Determine the [x, y] coordinate at the center of the cell enclosing the given text.  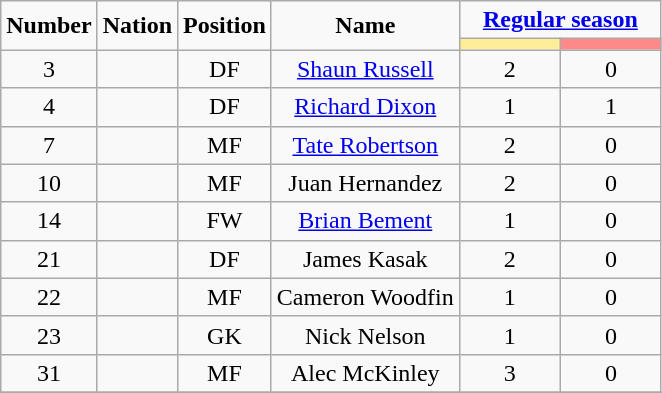
Tate Robertson [365, 145]
23 [49, 335]
Nick Nelson [365, 335]
22 [49, 297]
Shaun Russell [365, 69]
Cameron Woodfin [365, 297]
Name [365, 26]
Regular season [560, 20]
Nation [137, 26]
Brian Bement [365, 221]
Alec McKinley [365, 373]
Richard Dixon [365, 107]
FW [225, 221]
31 [49, 373]
Position [225, 26]
7 [49, 145]
James Kasak [365, 259]
10 [49, 183]
Juan Hernandez [365, 183]
4 [49, 107]
GK [225, 335]
Number [49, 26]
21 [49, 259]
14 [49, 221]
